Return the [X, Y] coordinate for the center point of the cell that contains the specified text.  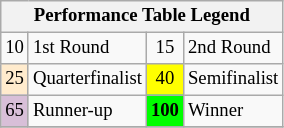
65 [15, 112]
40 [164, 80]
100 [164, 112]
Runner-up [87, 112]
10 [15, 48]
Winner [232, 112]
Performance Table Legend [142, 16]
Quarterfinalist [87, 80]
1st Round [87, 48]
15 [164, 48]
2nd Round [232, 48]
Semifinalist [232, 80]
25 [15, 80]
